Capture the cell that displays the provided text and extract its [x, y] central coordinate. 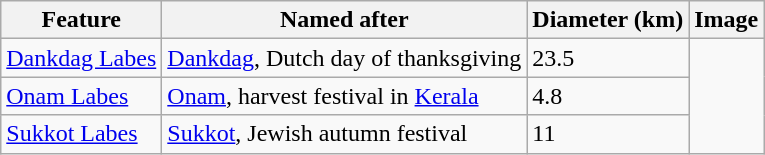
23.5 [608, 58]
4.8 [608, 96]
Image [726, 20]
Onam Labes [82, 96]
Onam, harvest festival in Kerala [344, 96]
Dankdag Labes [82, 58]
Named after [344, 20]
Sukkot Labes [82, 134]
11 [608, 134]
Feature [82, 20]
Dankdag, Dutch day of thanksgiving [344, 58]
Diameter (km) [608, 20]
Sukkot, Jewish autumn festival [344, 134]
